Scan for the cell matching the given text and deliver its (X, Y) coordinate at center. 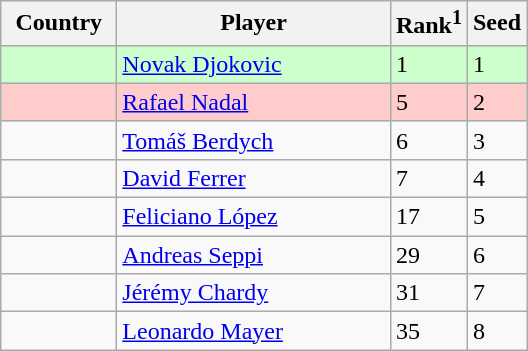
8 (496, 331)
Country (59, 24)
35 (428, 331)
Feliciano López (254, 217)
Leonardo Mayer (254, 331)
Tomáš Berdych (254, 140)
Player (254, 24)
Seed (496, 24)
2 (496, 102)
31 (428, 293)
Jérémy Chardy (254, 293)
29 (428, 255)
David Ferrer (254, 178)
Rank1 (428, 24)
Rafael Nadal (254, 102)
3 (496, 140)
Novak Djokovic (254, 64)
17 (428, 217)
4 (496, 178)
Andreas Seppi (254, 255)
